From the cell containing the given text, extract its center point as (X, Y) coordinate. 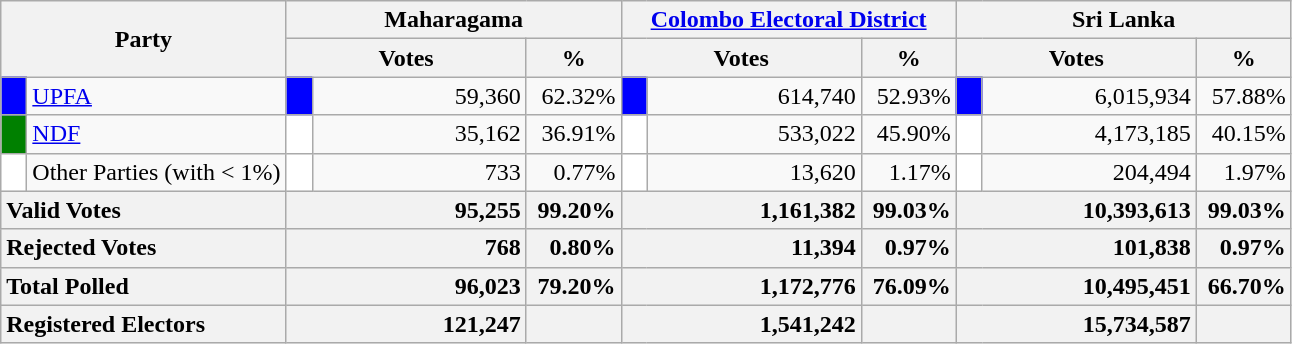
0.77% (574, 172)
52.93% (908, 96)
99.20% (574, 210)
1,161,382 (741, 210)
4,173,185 (1089, 134)
79.20% (574, 286)
UPFA (156, 96)
66.70% (1244, 286)
614,740 (754, 96)
NDF (156, 134)
62.32% (574, 96)
Colombo Electoral District (788, 20)
36.91% (574, 134)
35,162 (419, 134)
1.97% (1244, 172)
57.88% (1244, 96)
Valid Votes (144, 210)
6,015,934 (1089, 96)
15,734,587 (1076, 324)
Party (144, 39)
101,838 (1076, 248)
768 (406, 248)
10,393,613 (1076, 210)
0.80% (574, 248)
13,620 (754, 172)
96,023 (406, 286)
Rejected Votes (144, 248)
Maharagama (454, 20)
1.17% (908, 172)
10,495,451 (1076, 286)
1,172,776 (741, 286)
1,541,242 (741, 324)
204,494 (1089, 172)
76.09% (908, 286)
Registered Electors (144, 324)
121,247 (406, 324)
Total Polled (144, 286)
95,255 (406, 210)
Other Parties (with < 1%) (156, 172)
533,022 (754, 134)
45.90% (908, 134)
11,394 (741, 248)
Sri Lanka (1124, 20)
40.15% (1244, 134)
733 (419, 172)
59,360 (419, 96)
